For the text-containing cell, return its midpoint in [X, Y] coordinate format. 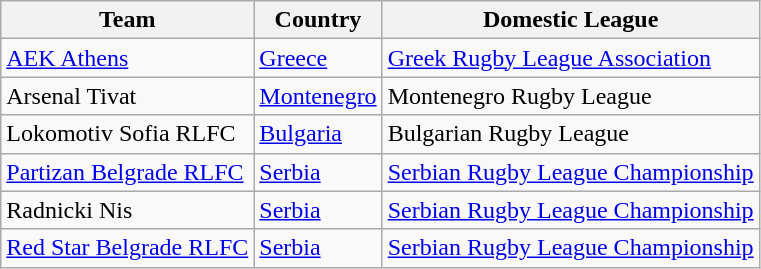
Lokomotiv Sofia RLFC [128, 134]
Bulgarian Rugby League [570, 134]
Team [128, 20]
Country [318, 20]
Radnicki Nis [128, 210]
AEK Athens [128, 58]
Greek Rugby League Association [570, 58]
Domestic League [570, 20]
Bulgaria [318, 134]
Montenegro Rugby League [570, 96]
Arsenal Tivat [128, 96]
Greece [318, 58]
Montenegro [318, 96]
Red Star Belgrade RLFC [128, 248]
Partizan Belgrade RLFC [128, 172]
